Scan for the cell matching the given text and deliver its (x, y) coordinate at center. 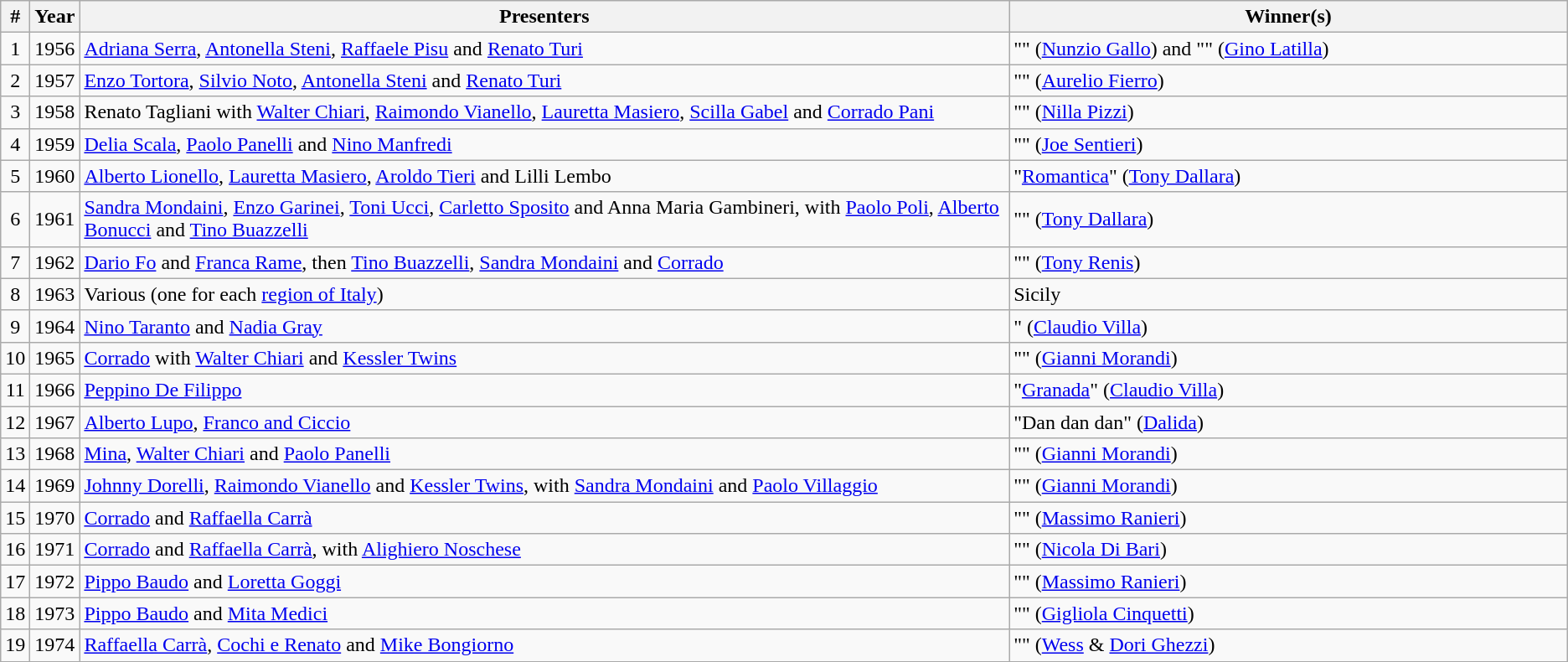
10 (15, 358)
2 (15, 80)
1956 (55, 49)
17 (15, 582)
"" (Gigliola Cinquetti) (1288, 613)
1973 (55, 613)
14 (15, 486)
Delia Scala, Paolo Panelli and Nino Manfredi (544, 144)
1958 (55, 112)
1 (15, 49)
1972 (55, 582)
1965 (55, 358)
"" (Wess & Dori Ghezzi) (1288, 645)
12 (15, 422)
"Romantica" (Tony Dallara) (1288, 176)
Dario Fo and Franca Rame, then Tino Buazzelli, Sandra Mondaini and Corrado (544, 262)
Johnny Dorelli, Raimondo Vianello and Kessler Twins, with Sandra Mondaini and Paolo Villaggio (544, 486)
"" (Aurelio Fierro) (1288, 80)
1962 (55, 262)
Various (one for each region of Italy) (544, 294)
7 (15, 262)
5 (15, 176)
1957 (55, 80)
Enzo Tortora, Silvio Noto, Antonella Steni and Renato Turi (544, 80)
"Granada" (Claudio Villa) (1288, 390)
1970 (55, 518)
Corrado with Walter Chiari and Kessler Twins (544, 358)
Peppino De Filippo (544, 390)
1968 (55, 454)
4 (15, 144)
1961 (55, 220)
"" (Tony Renis) (1288, 262)
Sandra Mondaini, Enzo Garinei, Toni Ucci, Carletto Sposito and Anna Maria Gambineri, with Paolo Poli, Alberto Bonucci and Tino Buazzelli (544, 220)
1969 (55, 486)
"" (Tony Dallara) (1288, 220)
6 (15, 220)
19 (15, 645)
Renato Tagliani with Walter Chiari, Raimondo Vianello, Lauretta Masiero, Scilla Gabel and Corrado Pani (544, 112)
Corrado and Raffaella Carrà (544, 518)
"Dan dan dan" (Dalida) (1288, 422)
Adriana Serra, Antonella Steni, Raffaele Pisu and Renato Turi (544, 49)
Alberto Lupo, Franco and Ciccio (544, 422)
1967 (55, 422)
Year (55, 17)
11 (15, 390)
"" (Nicola Di Bari) (1288, 550)
Nino Taranto and Nadia Gray (544, 326)
1966 (55, 390)
18 (15, 613)
3 (15, 112)
9 (15, 326)
1974 (55, 645)
8 (15, 294)
16 (15, 550)
1963 (55, 294)
" (Claudio Villa) (1288, 326)
1960 (55, 176)
Pippo Baudo and Mita Medici (544, 613)
1959 (55, 144)
Raffaella Carrà, Cochi e Renato and Mike Bongiorno (544, 645)
Pippo Baudo and Loretta Goggi (544, 582)
Presenters (544, 17)
Corrado and Raffaella Carrà, with Alighiero Noschese (544, 550)
# (15, 17)
Mina, Walter Chiari and Paolo Panelli (544, 454)
Alberto Lionello, Lauretta Masiero, Aroldo Tieri and Lilli Lembo (544, 176)
"" (Joe Sentieri) (1288, 144)
13 (15, 454)
1964 (55, 326)
Sicily (1288, 294)
"" (Nilla Pizzi) (1288, 112)
1971 (55, 550)
"" (Nunzio Gallo) and "" (Gino Latilla) (1288, 49)
Winner(s) (1288, 17)
15 (15, 518)
